Return the [X, Y] coordinate for the center point of the cell that contains the specified text.  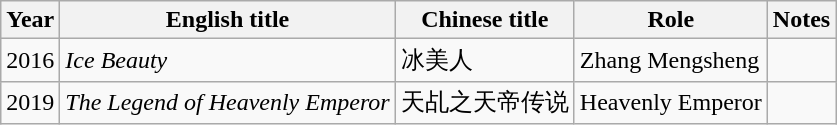
Role [670, 20]
2016 [30, 60]
The Legend of Heavenly Emperor [228, 102]
天乩之天帝传说 [484, 102]
2019 [30, 102]
English title [228, 20]
Ice Beauty [228, 60]
Notes [801, 20]
Chinese title [484, 20]
Year [30, 20]
Heavenly Emperor [670, 102]
Zhang Mengsheng [670, 60]
冰美人 [484, 60]
